Identify which cell holds the provided text, then report its (X, Y) central coordinate. 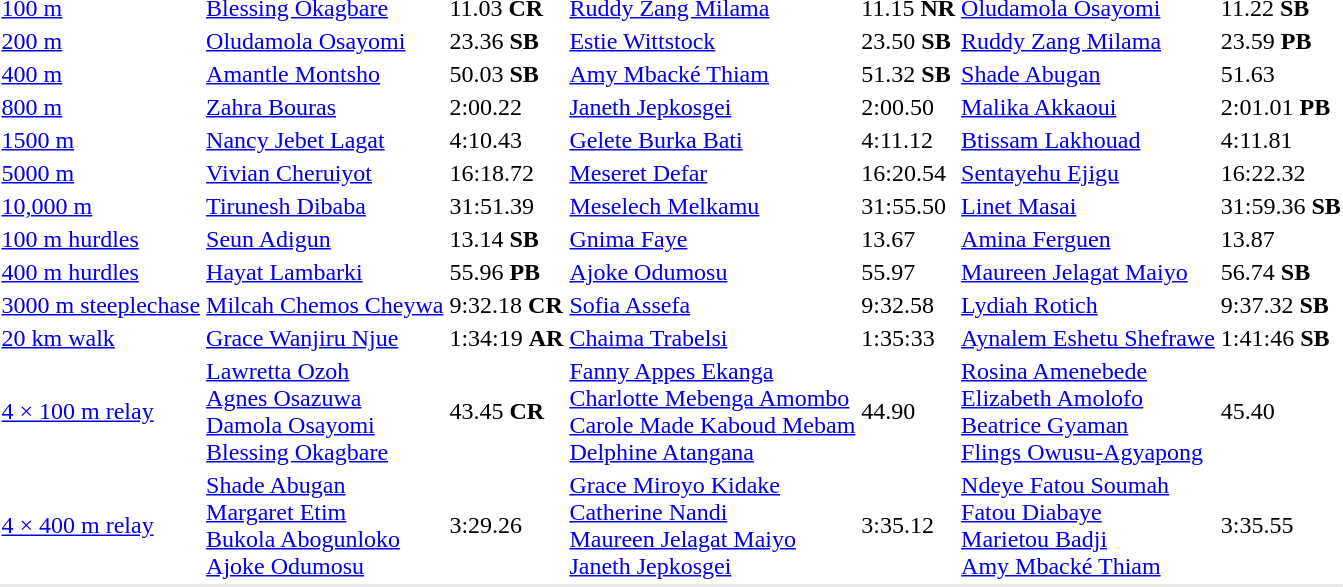
3:35.55 (1280, 526)
400 m (101, 74)
Amina Ferguen (1088, 239)
44.90 (908, 412)
10,000 m (101, 206)
1:41:46 SB (1280, 338)
1:35:33 (908, 338)
Gnima Faye (712, 239)
Fanny Appes EkangaCharlotte Mebenga AmomboCarole Made Kaboud MebamDelphine Atangana (712, 412)
3:35.12 (908, 526)
43.45 CR (506, 412)
Vivian Cheruiyot (325, 173)
4:11.12 (908, 140)
4 × 100 m relay (101, 412)
Sentayehu Ejigu (1088, 173)
100 m hurdles (101, 239)
Malika Akkaoui (1088, 107)
2:01.01 PB (1280, 107)
Maureen Jelagat Maiyo (1088, 272)
200 m (101, 41)
Gelete Burka Bati (712, 140)
Sofia Assefa (712, 305)
Meseret Defar (712, 173)
16:20.54 (908, 173)
50.03 SB (506, 74)
31:59.36 SB (1280, 206)
20 km walk (101, 338)
31:55.50 (908, 206)
51.32 SB (908, 74)
Hayat Lambarki (325, 272)
4:11.81 (1280, 140)
Rosina AmenebedeElizabeth AmolofoBeatrice GyamanFlings Owusu-Agyapong (1088, 412)
55.96 PB (506, 272)
Meselech Melkamu (712, 206)
Amantle Montsho (325, 74)
2:00.50 (908, 107)
3000 m steeplechase (101, 305)
13.67 (908, 239)
13.87 (1280, 239)
16:22.32 (1280, 173)
Chaima Trabelsi (712, 338)
Seun Adigun (325, 239)
Ajoke Odumosu (712, 272)
Shade Abugan (1088, 74)
Janeth Jepkosgei (712, 107)
4 × 400 m relay (101, 526)
5000 m (101, 173)
Grace Miroyo KidakeCatherine NandiMaureen Jelagat MaiyoJaneth Jepkosgei (712, 526)
Milcah Chemos Cheywa (325, 305)
Estie Wittstock (712, 41)
9:32.58 (908, 305)
31:51.39 (506, 206)
13.14 SB (506, 239)
2:00.22 (506, 107)
23.36 SB (506, 41)
Ruddy Zang Milama (1088, 41)
Zahra Bouras (325, 107)
1:34:19 AR (506, 338)
9:37.32 SB (1280, 305)
51.63 (1280, 74)
400 m hurdles (101, 272)
23.50 SB (908, 41)
Lydiah Rotich (1088, 305)
Grace Wanjiru Njue (325, 338)
Amy Mbacké Thiam (712, 74)
16:18.72 (506, 173)
800 m (101, 107)
Linet Masai (1088, 206)
9:32.18 CR (506, 305)
Oludamola Osayomi (325, 41)
Lawretta OzohAgnes OsazuwaDamola OsayomiBlessing Okagbare (325, 412)
45.40 (1280, 412)
Shade AbuganMargaret EtimBukola AbogunlokoAjoke Odumosu (325, 526)
Tirunesh Dibaba (325, 206)
1500 m (101, 140)
Ndeye Fatou SoumahFatou DiabayeMarietou BadjiAmy Mbacké Thiam (1088, 526)
55.97 (908, 272)
3:29.26 (506, 526)
56.74 SB (1280, 272)
Aynalem Eshetu Shefrawe (1088, 338)
23.59 PB (1280, 41)
Nancy Jebet Lagat (325, 140)
4:10.43 (506, 140)
Btissam Lakhouad (1088, 140)
